Provide the [X, Y] coordinate of the cell's center where the given text is located.  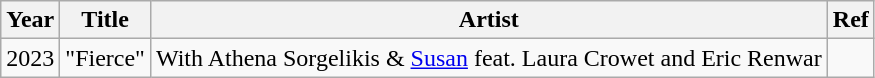
"Fierce" [106, 58]
Artist [488, 20]
Ref [850, 20]
With Athena Sorgelikis & Susan feat. Laura Crowet and Eric Renwar [488, 58]
Year [30, 20]
Title [106, 20]
2023 [30, 58]
